Return (x, y) of the center of cell containing provided text 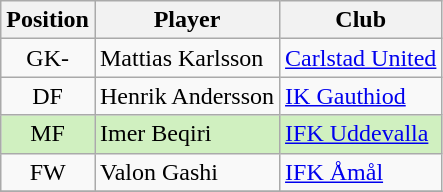
IFK Åmål (361, 172)
Position (48, 20)
Imer Beqiri (186, 134)
Valon Gashi (186, 172)
Club (361, 20)
IFK Uddevalla (361, 134)
Carlstad United (361, 58)
MF (48, 134)
Mattias Karlsson (186, 58)
Player (186, 20)
GK- (48, 58)
FW (48, 172)
DF (48, 96)
IK Gauthiod (361, 96)
Henrik Andersson (186, 96)
